Extract the [x, y] coordinate from the center of the cell holding the provided text.  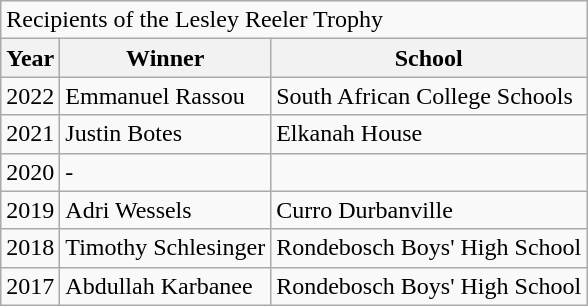
2017 [30, 286]
Recipients of the Lesley Reeler Trophy [294, 20]
Elkanah House [429, 134]
School [429, 58]
2019 [30, 210]
Justin Botes [166, 134]
Emmanuel Rassou [166, 96]
2021 [30, 134]
2020 [30, 172]
- [166, 172]
South African College Schools [429, 96]
2018 [30, 248]
Adri Wessels [166, 210]
Abdullah Karbanee [166, 286]
Curro Durbanville [429, 210]
Year [30, 58]
Timothy Schlesinger [166, 248]
Winner [166, 58]
2022 [30, 96]
